Scan for the cell matching the given text and deliver its [X, Y] coordinate at center. 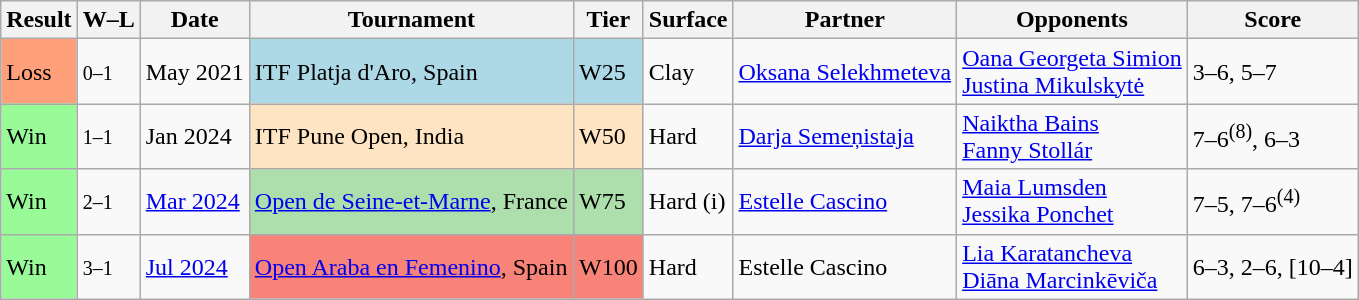
3–6, 5–7 [1272, 72]
Oksana Selekhmeteva [845, 72]
1–1 [108, 136]
W25 [609, 72]
Surface [688, 20]
0–1 [108, 72]
ITF Platja d'Aro, Spain [411, 72]
Result [39, 20]
Darja Semeņistaja [845, 136]
Jan 2024 [194, 136]
Maia Lumsden Jessika Ponchet [1072, 202]
Open de Seine-et-Marne, France [411, 202]
Score [1272, 20]
7–5, 7–6(4) [1272, 202]
W75 [609, 202]
Open Araba en Femenino, Spain [411, 266]
3–1 [108, 266]
Hard (i) [688, 202]
Oana Georgeta Simion Justina Mikulskytė [1072, 72]
2–1 [108, 202]
W–L [108, 20]
Tier [609, 20]
Mar 2024 [194, 202]
7–6(8), 6–3 [1272, 136]
Tournament [411, 20]
Loss [39, 72]
6–3, 2–6, [10–4] [1272, 266]
Date [194, 20]
Opponents [1072, 20]
Jul 2024 [194, 266]
W100 [609, 266]
Lia Karatancheva Diāna Marcinkēviča [1072, 266]
Partner [845, 20]
W50 [609, 136]
Naiktha Bains Fanny Stollár [1072, 136]
Clay [688, 72]
May 2021 [194, 72]
ITF Pune Open, India [411, 136]
